Extract the (X, Y) coordinate from the center of the cell holding the provided text.  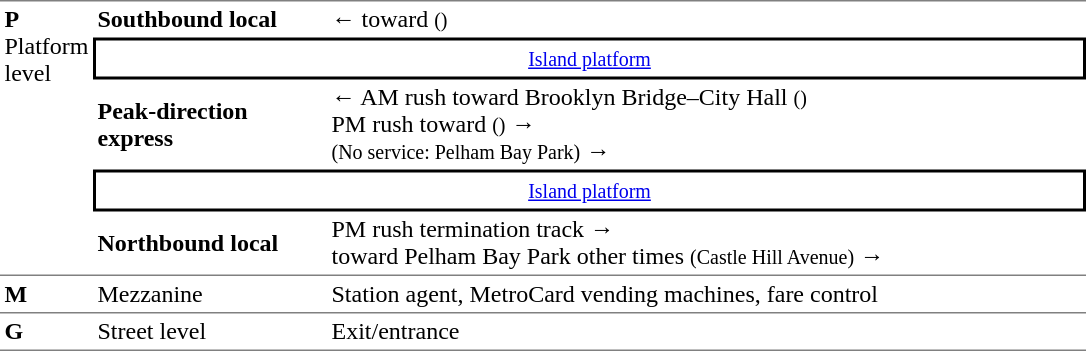
M (46, 294)
← AM rush toward Brooklyn Bridge–City Hall () PM rush toward () →(No service: Pelham Bay Park) → (706, 125)
Mezzanine (210, 294)
Peak-direction express (210, 125)
PM rush termination track → toward Pelham Bay Park other times (Castle Hill Avenue) → (706, 244)
Northbound local (210, 244)
Station agent, MetroCard vending machines, fare control (706, 294)
PPlatform level (46, 137)
← toward () (706, 19)
Southbound local (210, 19)
